For the text-containing cell, return its midpoint in (X, Y) coordinate format. 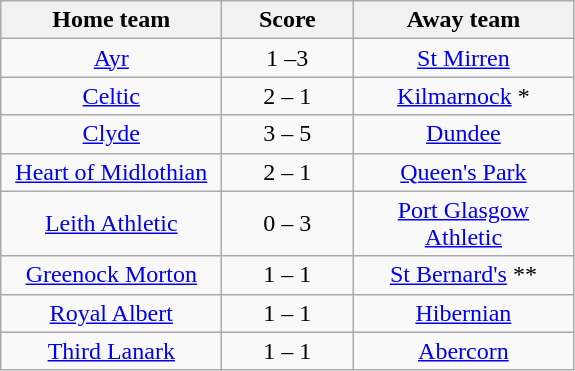
Queen's Park (464, 172)
Third Lanark (112, 351)
Home team (112, 20)
Dundee (464, 134)
Abercorn (464, 351)
Kilmarnock * (464, 96)
Royal Albert (112, 313)
St Bernard's ** (464, 275)
Away team (464, 20)
Leith Athletic (112, 224)
1 –3 (288, 58)
Port Glasgow Athletic (464, 224)
3 – 5 (288, 134)
Clyde (112, 134)
Score (288, 20)
Heart of Midlothian (112, 172)
Greenock Morton (112, 275)
0 – 3 (288, 224)
Ayr (112, 58)
Celtic (112, 96)
St Mirren (464, 58)
Hibernian (464, 313)
